Extract the [x, y] coordinate from the center of the cell holding the provided text.  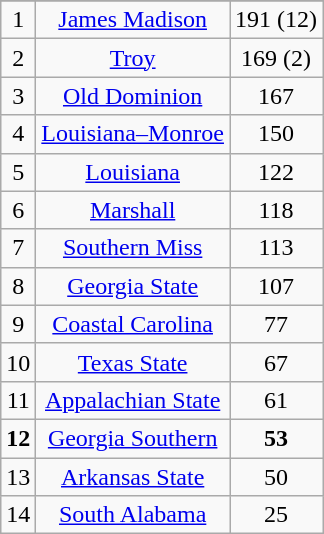
12 [18, 438]
10 [18, 362]
53 [276, 438]
14 [18, 515]
113 [276, 248]
4 [18, 134]
Marshall [133, 210]
13 [18, 477]
5 [18, 172]
Arkansas State [133, 477]
6 [18, 210]
Troy [133, 58]
118 [276, 210]
11 [18, 400]
191 (12) [276, 20]
67 [276, 362]
122 [276, 172]
Louisiana [133, 172]
50 [276, 477]
Southern Miss [133, 248]
3 [18, 96]
77 [276, 324]
Louisiana–Monroe [133, 134]
South Alabama [133, 515]
9 [18, 324]
Texas State [133, 362]
Georgia Southern [133, 438]
7 [18, 248]
169 (2) [276, 58]
2 [18, 58]
167 [276, 96]
107 [276, 286]
Old Dominion [133, 96]
1 [18, 20]
Coastal Carolina [133, 324]
James Madison [133, 20]
150 [276, 134]
8 [18, 286]
25 [276, 515]
Appalachian State [133, 400]
61 [276, 400]
Georgia State [133, 286]
